Search for the cell housing the specified text and yield its (x, y) center coordinate. 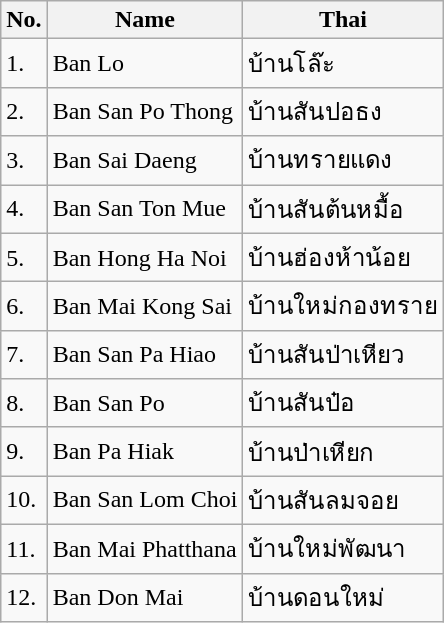
12. (24, 598)
บ้านทรายแดง (343, 160)
บ้านสันป๋อ (343, 404)
บ้านสันป่าเหียว (343, 354)
Ban Don Mai (145, 598)
บ้านใหม่พัฒนา (343, 548)
Ban Hong Ha Noi (145, 258)
8. (24, 404)
2. (24, 112)
บ้านฮ่องห้าน้อย (343, 258)
บ้านสันต้นหมื้อ (343, 208)
บ้านดอนใหม่ (343, 598)
บ้านสันปอธง (343, 112)
No. (24, 20)
7. (24, 354)
6. (24, 306)
3. (24, 160)
บ้านสันลมจอย (343, 500)
Thai (343, 20)
Ban Pa Hiak (145, 452)
บ้านโล๊ะ (343, 64)
Ban San Pa Hiao (145, 354)
4. (24, 208)
10. (24, 500)
Ban Lo (145, 64)
Name (145, 20)
11. (24, 548)
บ้านป่าเหียก (343, 452)
Ban San Po (145, 404)
Ban San Ton Mue (145, 208)
Ban Mai Phatthana (145, 548)
Ban San Lom Choi (145, 500)
Ban San Po Thong (145, 112)
บ้านใหม่กองทราย (343, 306)
5. (24, 258)
Ban Sai Daeng (145, 160)
1. (24, 64)
Ban Mai Kong Sai (145, 306)
9. (24, 452)
